Return [X, Y] of the center of cell containing provided text 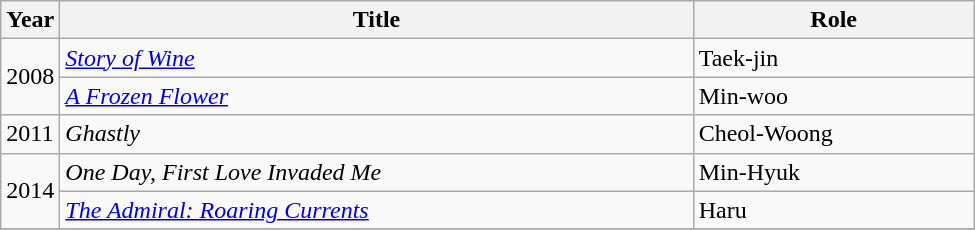
Cheol-Woong [834, 134]
The Admiral: Roaring Currents [376, 210]
Story of Wine [376, 58]
Title [376, 20]
Year [30, 20]
One Day, First Love Invaded Me [376, 172]
Ghastly [376, 134]
Min-Hyuk [834, 172]
2014 [30, 191]
Taek-jin [834, 58]
2008 [30, 77]
Min-woo [834, 96]
A Frozen Flower [376, 96]
Haru [834, 210]
Role [834, 20]
2011 [30, 134]
